Capture the cell that displays the provided text and extract its (X, Y) central coordinate. 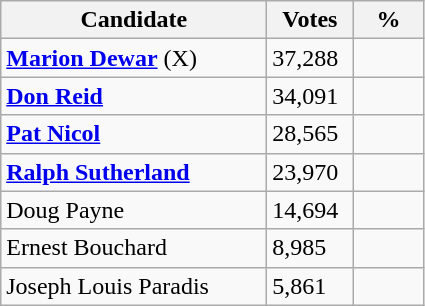
5,861 (310, 286)
34,091 (310, 96)
Candidate (134, 20)
23,970 (310, 172)
Ernest Bouchard (134, 248)
Pat Nicol (134, 134)
Marion Dewar (X) (134, 58)
Joseph Louis Paradis (134, 286)
28,565 (310, 134)
% (388, 20)
Ralph Sutherland (134, 172)
14,694 (310, 210)
37,288 (310, 58)
Don Reid (134, 96)
8,985 (310, 248)
Votes (310, 20)
Doug Payne (134, 210)
